Output the [x, y] coordinate of the center of the cell containing the given text.  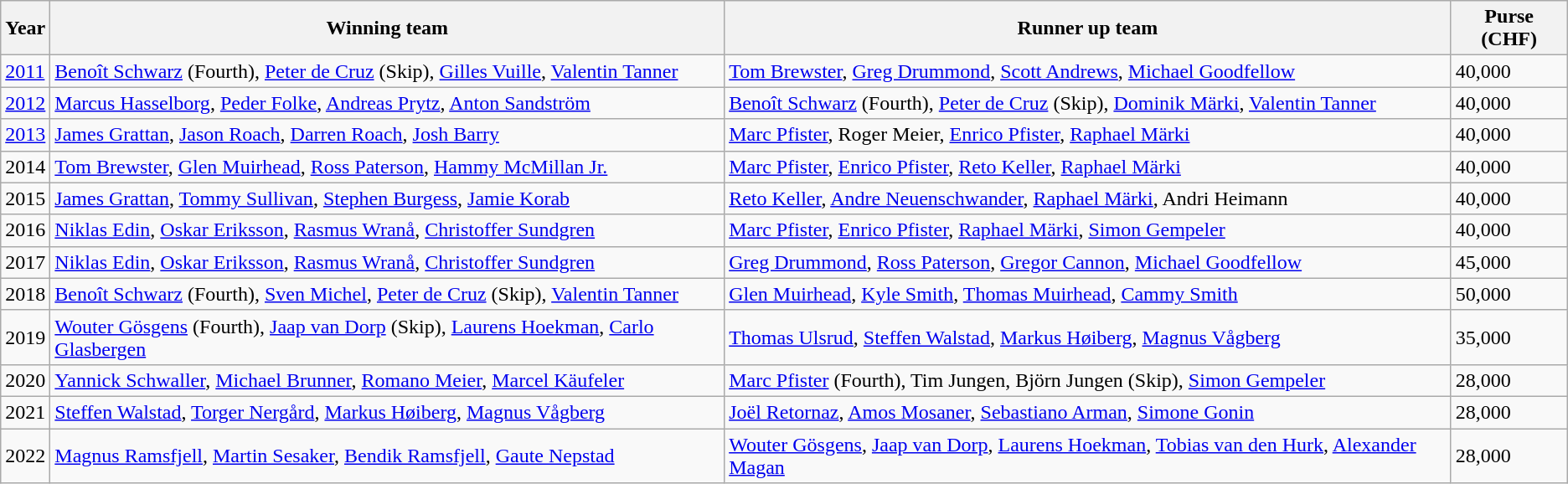
2020 [25, 380]
2014 [25, 167]
Steffen Walstad, Torger Nergård, Markus Høiberg, Magnus Vågberg [387, 412]
Magnus Ramsfjell, Martin Sesaker, Bendik Ramsfjell, Gaute Nepstad [387, 456]
Wouter Gösgens (Fourth), Jaap van Dorp (Skip), Laurens Hoekman, Carlo Glasbergen [387, 337]
Benoît Schwarz (Fourth), Peter de Cruz (Skip), Gilles Vuille, Valentin Tanner [387, 71]
2021 [25, 412]
Glen Muirhead, Kyle Smith, Thomas Muirhead, Cammy Smith [1087, 294]
2022 [25, 456]
2013 [25, 135]
2018 [25, 294]
2015 [25, 198]
Marcus Hasselborg, Peder Folke, Andreas Prytz, Anton Sandström [387, 103]
35,000 [1509, 337]
James Grattan, Tommy Sullivan, Stephen Burgess, Jamie Korab [387, 198]
James Grattan, Jason Roach, Darren Roach, Josh Barry [387, 135]
2017 [25, 262]
2019 [25, 337]
2012 [25, 103]
Wouter Gösgens, Jaap van Dorp, Laurens Hoekman, Tobias van den Hurk, Alexander Magan [1087, 456]
2011 [25, 71]
Year [25, 28]
Benoît Schwarz (Fourth), Peter de Cruz (Skip), Dominik Märki, Valentin Tanner [1087, 103]
Marc Pfister (Fourth), Tim Jungen, Björn Jungen (Skip), Simon Gempeler [1087, 380]
Runner up team [1087, 28]
50,000 [1509, 294]
Tom Brewster, Glen Muirhead, Ross Paterson, Hammy McMillan Jr. [387, 167]
Reto Keller, Andre Neuenschwander, Raphael Märki, Andri Heimann [1087, 198]
Thomas Ulsrud, Steffen Walstad, Markus Høiberg, Magnus Vågberg [1087, 337]
2016 [25, 230]
Marc Pfister, Roger Meier, Enrico Pfister, Raphael Märki [1087, 135]
Purse (CHF) [1509, 28]
Greg Drummond, Ross Paterson, Gregor Cannon, Michael Goodfellow [1087, 262]
Marc Pfister, Enrico Pfister, Reto Keller, Raphael Märki [1087, 167]
Yannick Schwaller, Michael Brunner, Romano Meier, Marcel Käufeler [387, 380]
Joël Retornaz, Amos Mosaner, Sebastiano Arman, Simone Gonin [1087, 412]
Benoît Schwarz (Fourth), Sven Michel, Peter de Cruz (Skip), Valentin Tanner [387, 294]
Winning team [387, 28]
Tom Brewster, Greg Drummond, Scott Andrews, Michael Goodfellow [1087, 71]
45,000 [1509, 262]
Marc Pfister, Enrico Pfister, Raphael Märki, Simon Gempeler [1087, 230]
